Scan for the cell matching the given text and deliver its (x, y) coordinate at center. 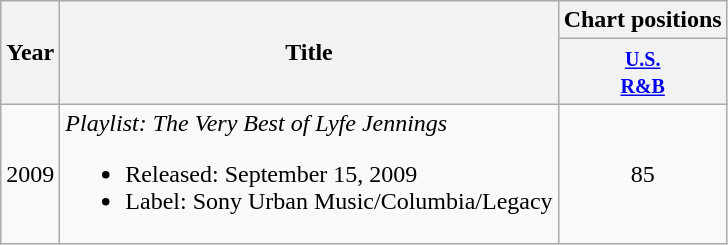
2009 (30, 174)
Year (30, 52)
85 (642, 174)
U.S. R&B (642, 72)
Title (309, 52)
Chart positions (642, 20)
Playlist: The Very Best of Lyfe JenningsReleased: September 15, 2009Label: Sony Urban Music/Columbia/Legacy (309, 174)
